Return the (x, y) coordinate for the center point of the cell that contains the specified text.  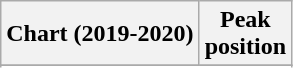
Peak position (245, 34)
Chart (2019-2020) (100, 34)
